Identify which cell holds the provided text, then report its (X, Y) central coordinate. 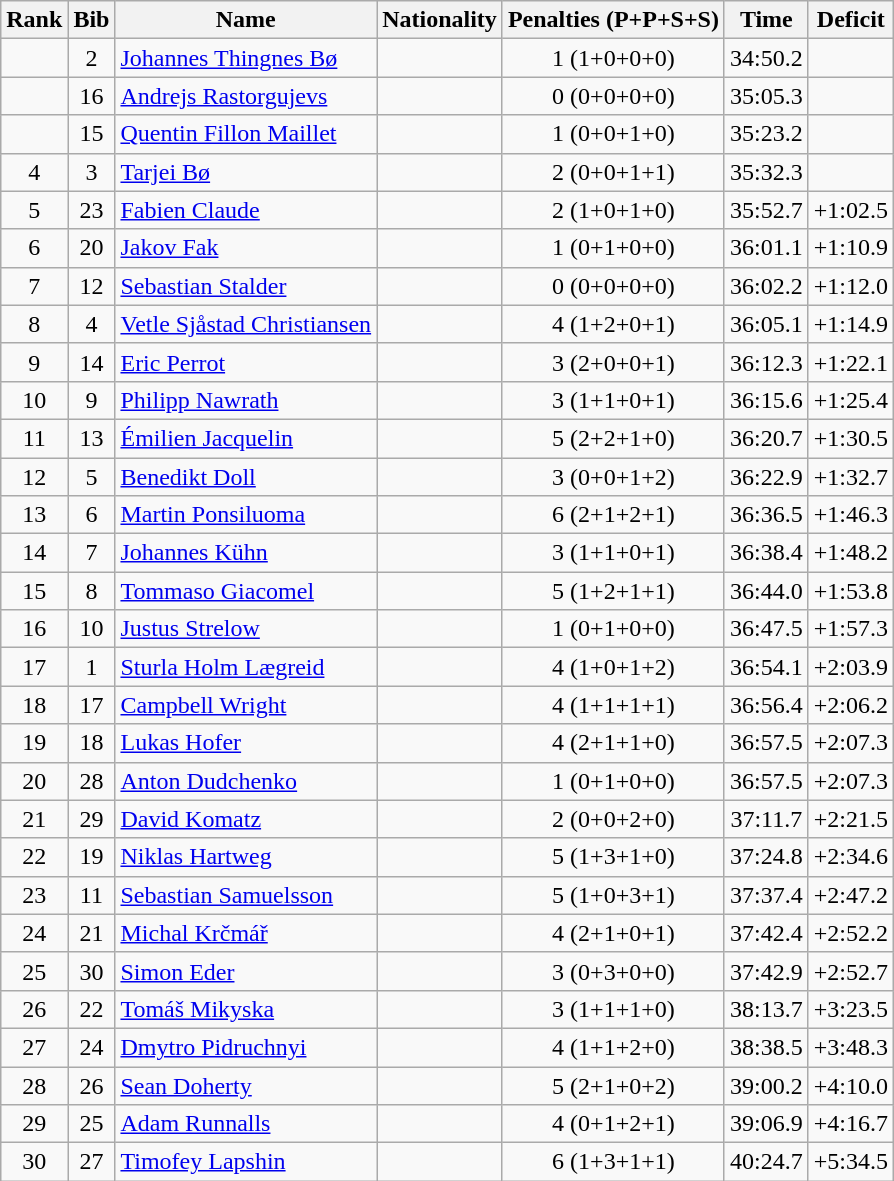
+1:32.7 (850, 477)
Benedikt Doll (246, 477)
+3:48.3 (850, 1047)
4 (1+1+1+1) (613, 705)
Justus Strelow (246, 629)
36:12.3 (766, 362)
4 (2+1+1+0) (613, 743)
Time (766, 20)
36:02.2 (766, 286)
Simon Eder (246, 971)
5 (2+1+0+2) (613, 1085)
Penalties (P+P+S+S) (613, 20)
38:38.5 (766, 1047)
Niklas Hartweg (246, 857)
34:50.2 (766, 58)
+1:22.1 (850, 362)
Eric Perrot (246, 362)
3 (92, 172)
Tarjei Bø (246, 172)
+1:57.3 (850, 629)
40:24.7 (766, 1162)
3 (1+1+1+0) (613, 1009)
4 (0+1+2+1) (613, 1124)
36:38.4 (766, 553)
39:00.2 (766, 1085)
Lukas Hofer (246, 743)
+1:10.9 (850, 248)
+2:47.2 (850, 895)
6 (1+3+1+1) (613, 1162)
Andrejs Rastorgujevs (246, 96)
36:05.1 (766, 324)
Michal Krčmář (246, 933)
Sean Doherty (246, 1085)
1 (0+0+1+0) (613, 134)
Name (246, 20)
+1:12.0 (850, 286)
36:44.0 (766, 591)
Bib (92, 20)
Jakov Fak (246, 248)
37:37.4 (766, 895)
3 (0+3+0+0) (613, 971)
+5:34.5 (850, 1162)
Émilien Jacquelin (246, 438)
36:20.7 (766, 438)
+2:34.6 (850, 857)
35:52.7 (766, 210)
+1:14.9 (850, 324)
Rank (34, 20)
38:13.7 (766, 1009)
Anton Dudchenko (246, 781)
+1:02.5 (850, 210)
36:56.4 (766, 705)
2 (92, 58)
Fabien Claude (246, 210)
36:15.6 (766, 400)
3 (0+0+1+2) (613, 477)
+1:30.5 (850, 438)
37:42.4 (766, 933)
Adam Runnalls (246, 1124)
2 (0+0+2+0) (613, 819)
+1:53.8 (850, 591)
4 (1+2+0+1) (613, 324)
+4:16.7 (850, 1124)
+3:23.5 (850, 1009)
Martin Ponsiluoma (246, 515)
Vetle Sjåstad Christiansen (246, 324)
35:32.3 (766, 172)
39:06.9 (766, 1124)
1 (92, 667)
5 (1+3+1+0) (613, 857)
36:22.9 (766, 477)
+2:21.5 (850, 819)
Tommaso Giacomel (246, 591)
+2:03.9 (850, 667)
5 (2+2+1+0) (613, 438)
+1:48.2 (850, 553)
Sebastian Samuelsson (246, 895)
36:36.5 (766, 515)
Sturla Holm Lægreid (246, 667)
36:01.1 (766, 248)
4 (2+1+0+1) (613, 933)
5 (1+0+3+1) (613, 895)
Johannes Kühn (246, 553)
36:47.5 (766, 629)
37:42.9 (766, 971)
35:23.2 (766, 134)
Campbell Wright (246, 705)
Tomáš Mikyska (246, 1009)
Timofey Lapshin (246, 1162)
+1:25.4 (850, 400)
Nationality (440, 20)
Dmytro Pidruchnyi (246, 1047)
37:24.8 (766, 857)
Johannes Thingnes Bø (246, 58)
35:05.3 (766, 96)
Philipp Nawrath (246, 400)
Deficit (850, 20)
+2:06.2 (850, 705)
+2:52.7 (850, 971)
36:54.1 (766, 667)
+2:52.2 (850, 933)
2 (1+0+1+0) (613, 210)
3 (2+0+0+1) (613, 362)
Sebastian Stalder (246, 286)
2 (0+0+1+1) (613, 172)
4 (1+0+1+2) (613, 667)
Quentin Fillon Maillet (246, 134)
1 (1+0+0+0) (613, 58)
+1:46.3 (850, 515)
5 (1+2+1+1) (613, 591)
David Komatz (246, 819)
+4:10.0 (850, 1085)
4 (1+1+2+0) (613, 1047)
37:11.7 (766, 819)
6 (2+1+2+1) (613, 515)
